Provide the (x, y) coordinate of the cell's center where the given text is located.  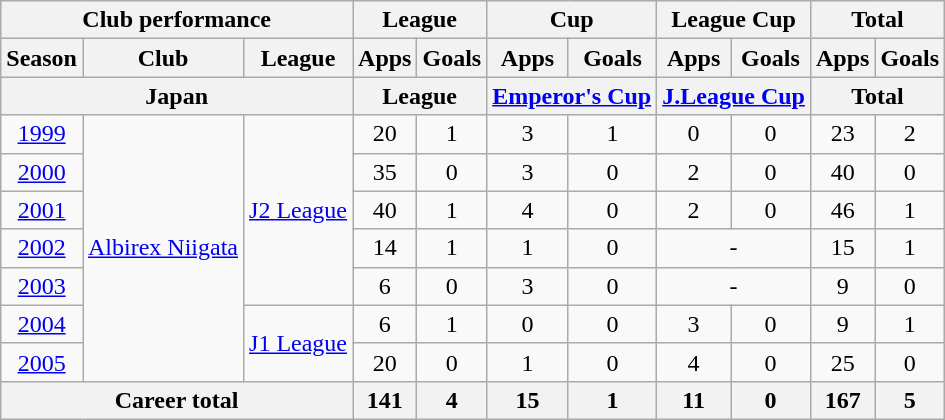
2002 (42, 248)
2000 (42, 172)
25 (842, 362)
Japan (177, 96)
2001 (42, 210)
141 (385, 400)
2004 (42, 324)
5 (910, 400)
11 (694, 400)
23 (842, 134)
Club (162, 58)
League Cup (734, 20)
14 (385, 248)
2003 (42, 286)
Emperor's Cup (572, 96)
Season (42, 58)
Albirex Niigata (162, 248)
2005 (42, 362)
1999 (42, 134)
J.League Cup (734, 96)
Club performance (177, 20)
46 (842, 210)
Cup (572, 20)
Career total (177, 400)
167 (842, 400)
J1 League (298, 343)
35 (385, 172)
J2 League (298, 210)
